Extract the (x, y) coordinate from the center of the cell holding the provided text.  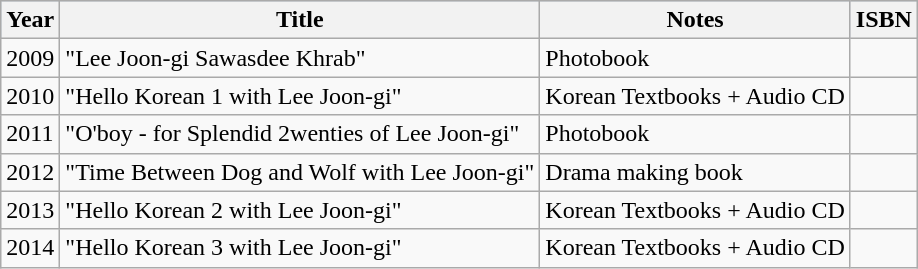
2014 (30, 248)
"Hello Korean 3 with Lee Joon-gi" (300, 248)
ISBN (884, 20)
2009 (30, 58)
2010 (30, 96)
2011 (30, 134)
"Lee Joon-gi Sawasdee Khrab" (300, 58)
2012 (30, 172)
"Hello Korean 2 with Lee Joon-gi" (300, 210)
Drama making book (695, 172)
"Hello Korean 1 with Lee Joon-gi" (300, 96)
Year (30, 20)
2013 (30, 210)
Notes (695, 20)
"Time Between Dog and Wolf with Lee Joon-gi" (300, 172)
"O'boy - for Splendid 2wenties of Lee Joon-gi" (300, 134)
Title (300, 20)
